Extract the (x, y) coordinate from the center of the cell holding the provided text.  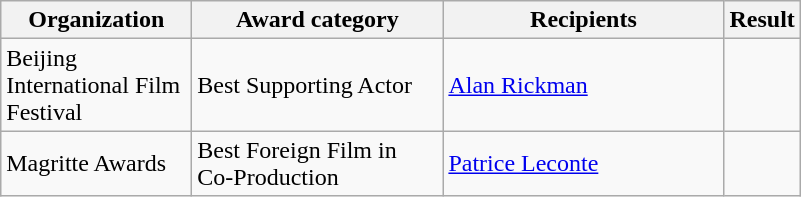
Recipients (584, 20)
Patrice Leconte (584, 164)
Magritte Awards (96, 164)
Result (762, 20)
Alan Rickman (584, 85)
Beijing International Film Festival (96, 85)
Best Foreign Film in Co-Production (318, 164)
Best Supporting Actor (318, 85)
Award category (318, 20)
Organization (96, 20)
